Search for the cell housing the specified text and yield its [x, y] center coordinate. 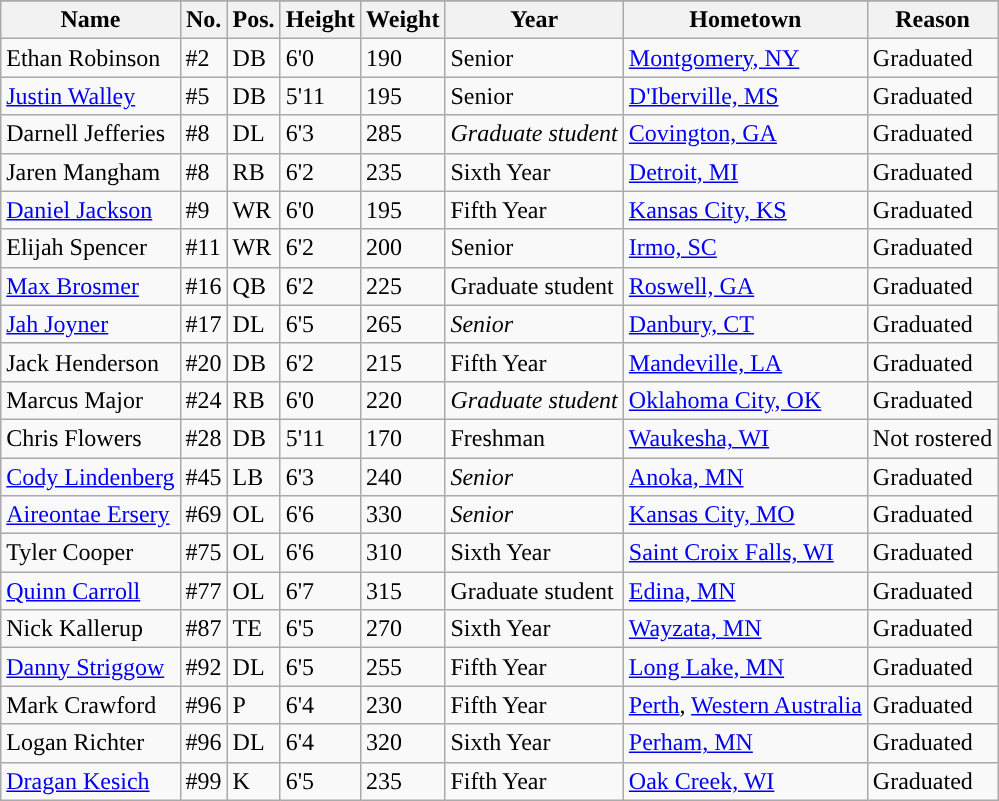
230 [403, 705]
Perham, MN [745, 743]
#87 [204, 629]
#16 [204, 286]
Freshman [534, 438]
#2 [204, 58]
215 [403, 362]
#20 [204, 362]
P [254, 705]
Aireontae Ersery [90, 515]
320 [403, 743]
Jah Joyner [90, 324]
TE [254, 629]
#17 [204, 324]
Long Lake, MN [745, 667]
Oklahoma City, OK [745, 400]
Jack Henderson [90, 362]
Darnell Jefferies [90, 134]
200 [403, 248]
LB [254, 477]
310 [403, 553]
315 [403, 591]
190 [403, 58]
225 [403, 286]
#92 [204, 667]
Waukesha, WI [745, 438]
240 [403, 477]
Pos. [254, 20]
Oak Creek, WI [745, 781]
D'Iberville, MS [745, 96]
#99 [204, 781]
Edina, MN [745, 591]
170 [403, 438]
Mandeville, LA [745, 362]
Quinn Carroll [90, 591]
Montgomery, NY [745, 58]
220 [403, 400]
Daniel Jackson [90, 210]
#5 [204, 96]
265 [403, 324]
Kansas City, MO [745, 515]
Covington, GA [745, 134]
Danny Striggow [90, 667]
Tyler Cooper [90, 553]
#75 [204, 553]
Roswell, GA [745, 286]
330 [403, 515]
Chris Flowers [90, 438]
Irmo, SC [745, 248]
Marcus Major [90, 400]
#28 [204, 438]
No. [204, 20]
Nick Kallerup [90, 629]
Height [320, 20]
Wayzata, MN [745, 629]
#69 [204, 515]
Elijah Spencer [90, 248]
K [254, 781]
Max Brosmer [90, 286]
Justin Walley [90, 96]
#9 [204, 210]
285 [403, 134]
Name [90, 20]
Jaren Mangham [90, 172]
Logan Richter [90, 743]
Anoka, MN [745, 477]
Kansas City, KS [745, 210]
Cody Lindenberg [90, 477]
#24 [204, 400]
Saint Croix Falls, WI [745, 553]
Dragan Kesich [90, 781]
Reason [932, 20]
#77 [204, 591]
Not rostered [932, 438]
Perth, Western Australia [745, 705]
Weight [403, 20]
QB [254, 286]
Detroit, MI [745, 172]
270 [403, 629]
#45 [204, 477]
Hometown [745, 20]
#11 [204, 248]
255 [403, 667]
6'7 [320, 591]
Mark Crawford [90, 705]
Danbury, CT [745, 324]
Year [534, 20]
Ethan Robinson [90, 58]
